Find where the given text appears and provide that cell's center as (X, Y) coordinate. 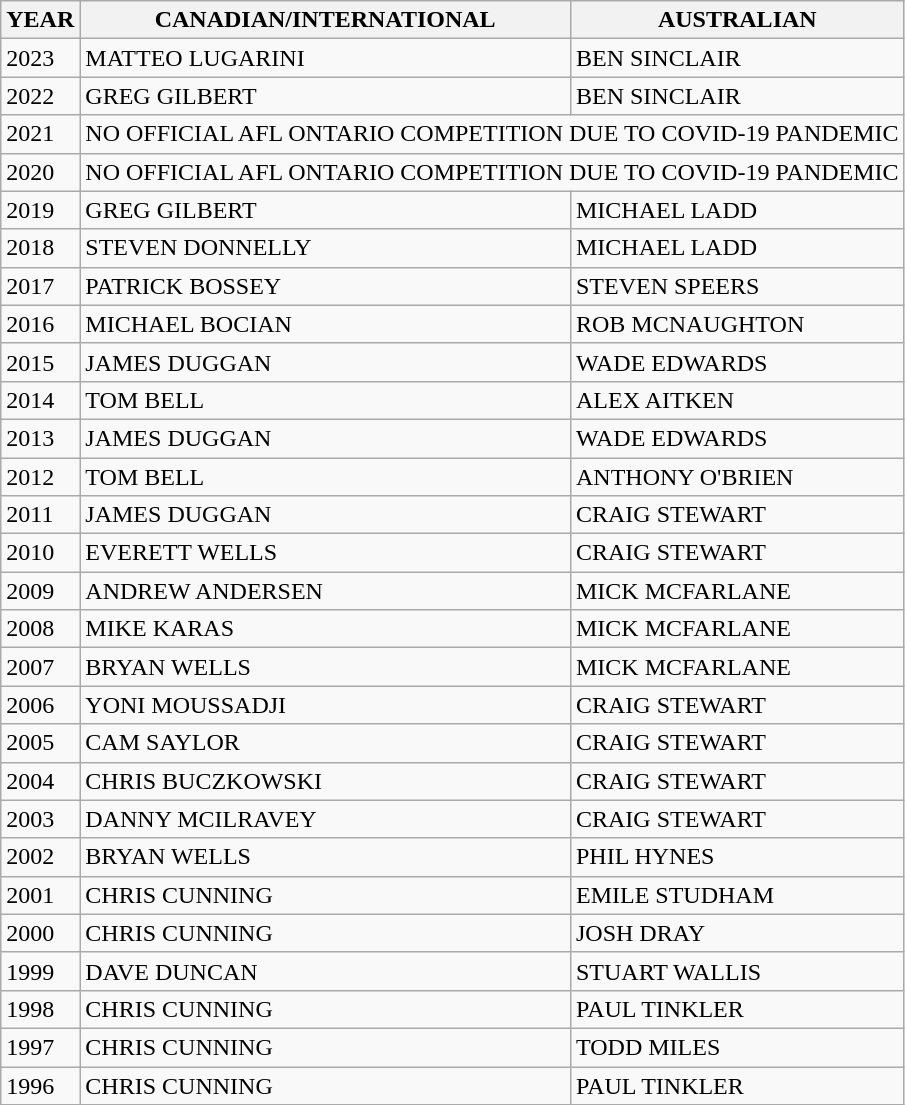
2018 (40, 248)
2015 (40, 362)
1997 (40, 1047)
2023 (40, 58)
MICHAEL BOCIAN (326, 324)
PHIL HYNES (737, 857)
CHRIS BUCZKOWSKI (326, 781)
DAVE DUNCAN (326, 971)
2007 (40, 667)
2012 (40, 477)
2019 (40, 210)
ANTHONY O'BRIEN (737, 477)
JOSH DRAY (737, 933)
2011 (40, 515)
STEVEN DONNELLY (326, 248)
STEVEN SPEERS (737, 286)
2008 (40, 629)
2005 (40, 743)
2016 (40, 324)
2010 (40, 553)
1996 (40, 1085)
2020 (40, 172)
EMILE STUDHAM (737, 895)
PATRICK BOSSEY (326, 286)
2001 (40, 895)
2003 (40, 819)
TODD MILES (737, 1047)
MATTEO LUGARINI (326, 58)
CANADIAN/INTERNATIONAL (326, 20)
1999 (40, 971)
2017 (40, 286)
YEAR (40, 20)
2009 (40, 591)
ROB MCNAUGHTON (737, 324)
2021 (40, 134)
ALEX AITKEN (737, 400)
2004 (40, 781)
MIKE KARAS (326, 629)
EVERETT WELLS (326, 553)
2000 (40, 933)
2002 (40, 857)
DANNY MCILRAVEY (326, 819)
2022 (40, 96)
2014 (40, 400)
2006 (40, 705)
1998 (40, 1009)
2013 (40, 438)
ANDREW ANDERSEN (326, 591)
CAM SAYLOR (326, 743)
AUSTRALIAN (737, 20)
YONI MOUSSADJI (326, 705)
STUART WALLIS (737, 971)
